Determine the (x, y) coordinate at the center of the cell enclosing the given text.  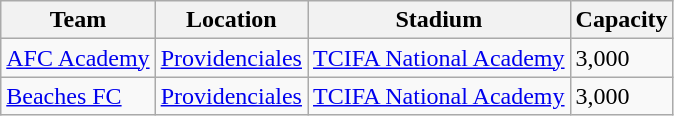
AFC Academy (78, 58)
Location (231, 20)
Stadium (440, 20)
Beaches FC (78, 96)
Capacity (622, 20)
Team (78, 20)
